Provide the (x, y) coordinate of the cell's center where the given text is located.  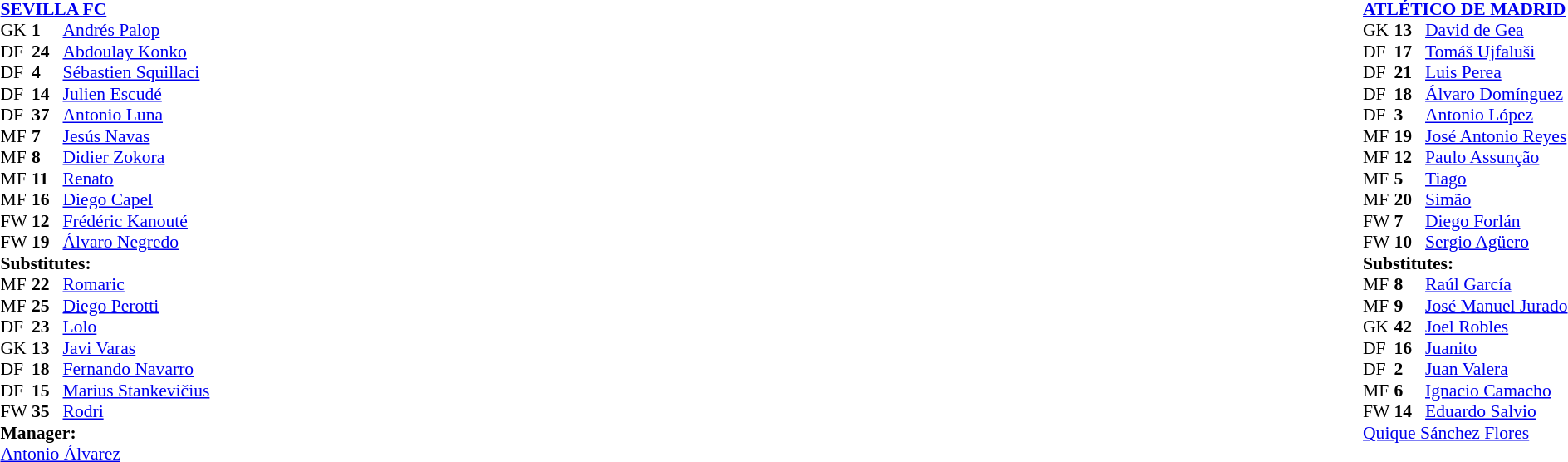
5 (1410, 179)
Raúl García (1497, 285)
42 (1410, 327)
Antonio Luna (136, 116)
25 (47, 306)
Abdoulay Konko (136, 52)
Quique Sánchez Flores (1465, 433)
Simão (1497, 200)
Eduardo Salvio (1497, 411)
4 (47, 72)
Fernando Navarro (136, 370)
Tiago (1497, 179)
Juanito (1497, 348)
37 (47, 116)
Antonio López (1497, 116)
3 (1410, 116)
2 (1410, 370)
Sébastien Squillaci (136, 72)
Frédéric Kanouté (136, 221)
Jesús Navas (136, 136)
Álvaro Domínguez (1497, 94)
Marius Stankevičius (136, 391)
Rodri (136, 411)
Renato (136, 179)
10 (1410, 242)
1 (47, 31)
15 (47, 391)
6 (1410, 391)
Sergio Agüero (1497, 242)
21 (1410, 72)
Diego Perotti (136, 306)
Julien Escudé (136, 94)
24 (47, 52)
Diego Capel (136, 200)
Paulo Assunção (1497, 157)
20 (1410, 200)
José Manuel Jurado (1497, 306)
Álvaro Negredo (136, 242)
Javi Varas (136, 348)
Lolo (136, 327)
11 (47, 179)
23 (47, 327)
Manager: (105, 433)
Didier Zokora (136, 157)
Andrés Palop (136, 31)
David de Gea (1497, 31)
22 (47, 285)
Diego Forlán (1497, 221)
Luis Perea (1497, 72)
17 (1410, 52)
Ignacio Camacho (1497, 391)
Tomáš Ujfaluši (1497, 52)
9 (1410, 306)
Juan Valera (1497, 370)
35 (47, 411)
Joel Robles (1497, 327)
José Antonio Reyes (1497, 136)
Romaric (136, 285)
